Return the [x, y] coordinate for the center point of the cell that contains the specified text.  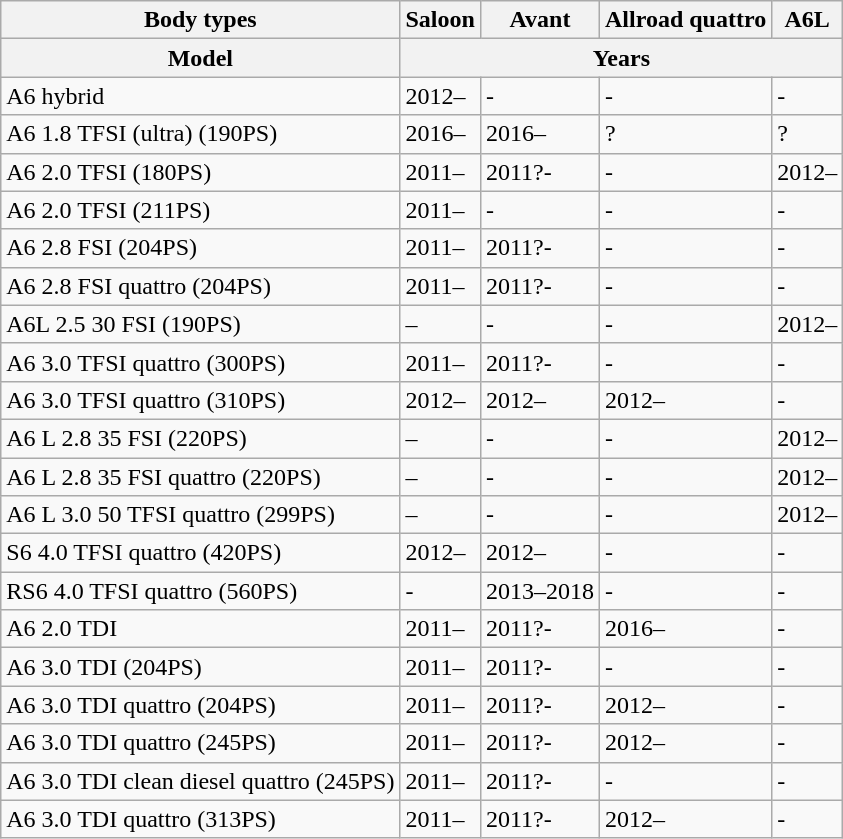
A6 1.8 TFSI (ultra) (190PS) [200, 134]
Saloon [440, 20]
2013–2018 [540, 591]
A6 3.0 TDI quattro (204PS) [200, 705]
A6 3.0 TDI (204PS) [200, 667]
S6 4.0 TFSI quattro (420PS) [200, 553]
Body types [200, 20]
A6 L 2.8 35 FSI (220PS) [200, 438]
Allroad quattro [685, 20]
A6 2.8 FSI quattro (204PS) [200, 286]
A6 2.0 TFSI (211PS) [200, 210]
A6 hybrid [200, 96]
A6 L 2.8 35 FSI quattro (220PS) [200, 477]
A6 L 3.0 50 TFSI quattro (299PS) [200, 515]
A6 2.0 TFSI (180PS) [200, 172]
RS6 4.0 TFSI quattro (560PS) [200, 591]
A6 2.8 FSI (204PS) [200, 248]
A6 3.0 TDI quattro (245PS) [200, 743]
A6L 2.5 30 FSI (190PS) [200, 324]
A6 3.0 TDI clean diesel quattro (245PS) [200, 781]
A6 2.0 TDI [200, 629]
Avant [540, 20]
A6 3.0 TFSI quattro (310PS) [200, 400]
A6 3.0 TFSI quattro (300PS) [200, 362]
A6L [808, 20]
A6 3.0 TDI quattro (313PS) [200, 819]
Model [200, 58]
Years [622, 58]
